Locate the cell with the specified text and output its (X, Y) center coordinate. 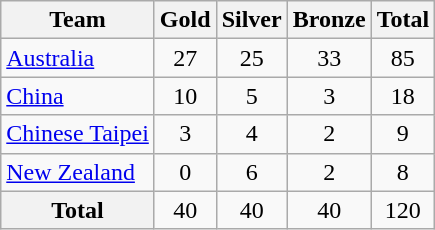
27 (185, 58)
Bronze (329, 20)
Team (78, 20)
China (78, 96)
8 (403, 172)
0 (185, 172)
33 (329, 58)
New Zealand (78, 172)
120 (403, 210)
10 (185, 96)
18 (403, 96)
85 (403, 58)
4 (252, 134)
9 (403, 134)
Australia (78, 58)
6 (252, 172)
Chinese Taipei (78, 134)
25 (252, 58)
Gold (185, 20)
5 (252, 96)
Silver (252, 20)
